Locate the cell with the specified text and output its (X, Y) center coordinate. 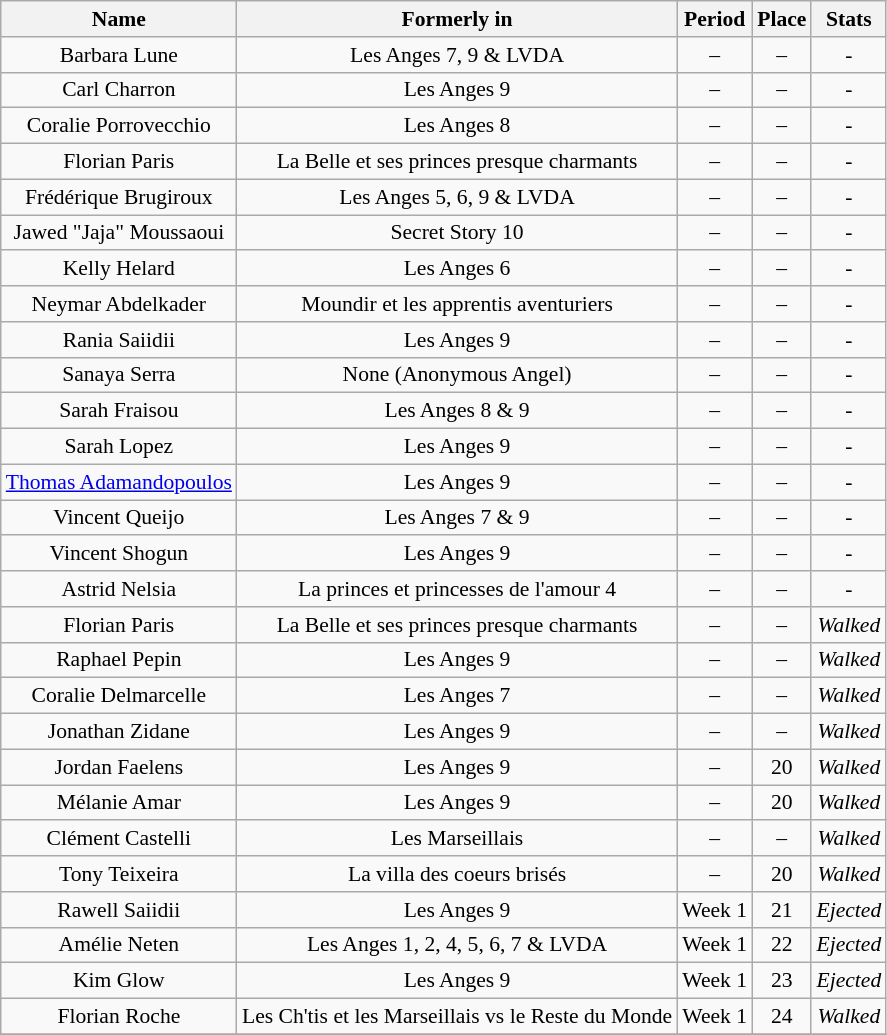
Tony Teixeira (119, 874)
Jonathan Zidane (119, 732)
Formerly in (457, 19)
Les Anges 1, 2, 4, 5, 6, 7 & LVDA (457, 945)
Period (714, 19)
Sarah Lopez (119, 447)
Astrid Nelsia (119, 589)
24 (782, 1017)
Frédérique Brugiroux (119, 197)
Les Anges 7 & 9 (457, 518)
Moundir et les apprentis aventuriers (457, 304)
Sarah Fraisou (119, 411)
Secret Story 10 (457, 233)
Carl Charron (119, 90)
Les Marseillais (457, 839)
Jawed "Jaja" Moussaoui (119, 233)
Sanaya Serra (119, 375)
Neymar Abdelkader (119, 304)
Rania Saiidii (119, 340)
Coralie Delmarcelle (119, 696)
Vincent Queijo (119, 518)
21 (782, 910)
La villa des coeurs brisés (457, 874)
Stats (848, 19)
Mélanie Amar (119, 803)
La princes et princesses de l'amour 4 (457, 589)
Coralie Porrovecchio (119, 126)
Place (782, 19)
Florian Roche (119, 1017)
23 (782, 981)
Rawell Saiidii (119, 910)
Amélie Neten (119, 945)
Les Anges 5, 6, 9 & LVDA (457, 197)
Vincent Shogun (119, 554)
Les Anges 6 (457, 269)
22 (782, 945)
Les Anges 7, 9 & LVDA (457, 55)
Raphael Pepin (119, 660)
Les Anges 7 (457, 696)
Les Anges 8 (457, 126)
Kelly Helard (119, 269)
Kim Glow (119, 981)
Clément Castelli (119, 839)
Barbara Lune (119, 55)
Jordan Faelens (119, 767)
None (Anonymous Angel) (457, 375)
Name (119, 19)
Les Anges 8 & 9 (457, 411)
Thomas Adamandopoulos (119, 482)
Les Ch'tis et les Marseillais vs le Reste du Monde (457, 1017)
